Extract the (x, y) coordinate from the center of the cell holding the provided text.  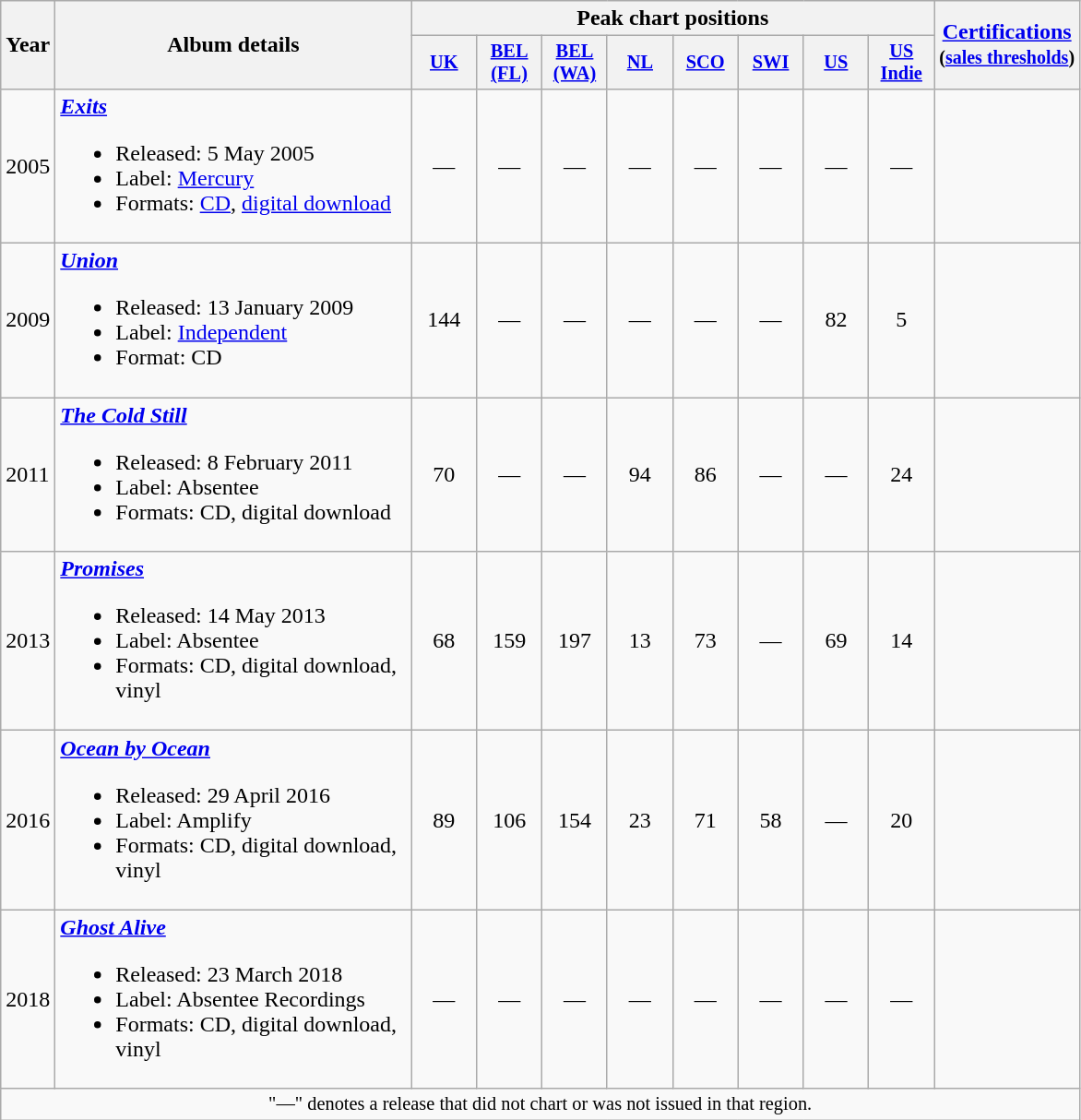
The Cold StillReleased: 8 February 2011Label: AbsenteeFormats: CD, digital download (233, 474)
"—" denotes a release that did not chart or was not issued in that region. (540, 1104)
2005 (28, 166)
UK (445, 63)
USIndie (902, 63)
89 (445, 820)
2011 (28, 474)
2016 (28, 820)
20 (902, 820)
58 (771, 820)
70 (445, 474)
5 (902, 321)
Ghost AliveReleased: 23 March 2018Label: Absentee RecordingsFormats: CD, digital download, vinyl (233, 999)
BEL(WA) (576, 63)
Ocean by OceanReleased: 29 April 2016Label: AmplifyFormats: CD, digital download, vinyl (233, 820)
Certifications(sales thresholds) (1007, 45)
197 (576, 641)
23 (640, 820)
159 (509, 641)
Peak chart positions (673, 18)
86 (705, 474)
24 (902, 474)
UnionReleased: 13 January 2009Label: IndependentFormat: CD (233, 321)
2018 (28, 999)
2009 (28, 321)
BEL(FL) (509, 63)
144 (445, 321)
154 (576, 820)
SWI (771, 63)
73 (705, 641)
14 (902, 641)
PromisesReleased: 14 May 2013Label: AbsenteeFormats: CD, digital download, vinyl (233, 641)
68 (445, 641)
ExitsReleased: 5 May 2005Label: MercuryFormats: CD, digital download (233, 166)
82 (836, 321)
SCO (705, 63)
US (836, 63)
13 (640, 641)
NL (640, 63)
106 (509, 820)
94 (640, 474)
Album details (233, 45)
69 (836, 641)
Year (28, 45)
2013 (28, 641)
71 (705, 820)
